Scan for the cell matching the given text and deliver its (x, y) coordinate at center. 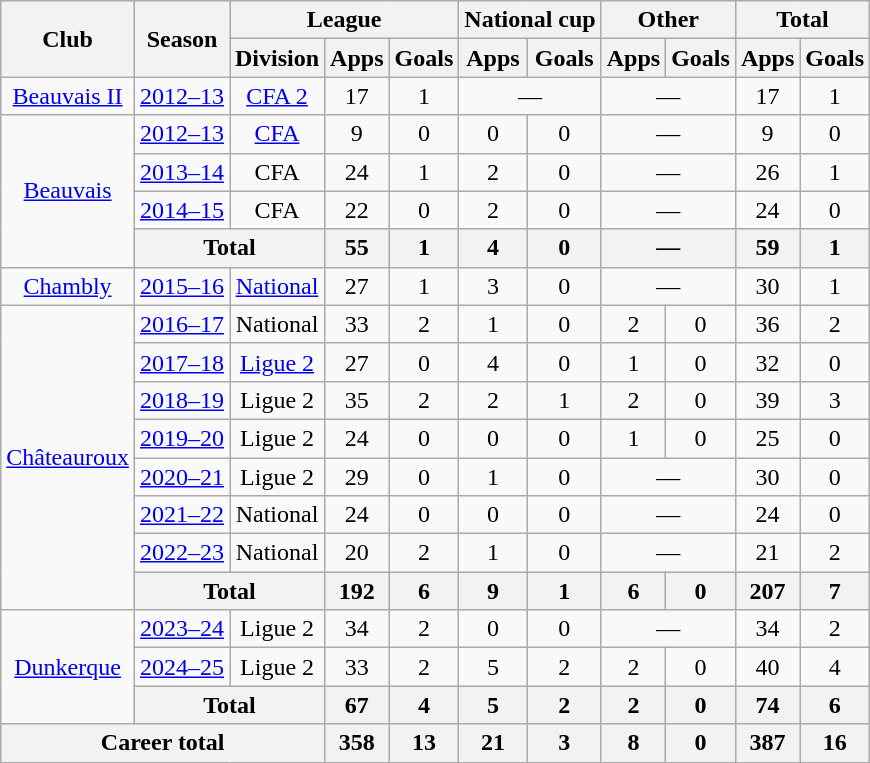
2024–25 (182, 667)
2023–24 (182, 629)
26 (767, 172)
35 (357, 400)
National cup (530, 20)
55 (357, 248)
29 (357, 477)
2018–19 (182, 400)
Chambly (68, 286)
Club (68, 39)
Other (668, 20)
25 (767, 438)
387 (767, 743)
2013–14 (182, 172)
20 (357, 553)
16 (835, 743)
Career total (163, 743)
Dunkerque (68, 667)
59 (767, 248)
CFA 2 (278, 96)
7 (835, 591)
2022–23 (182, 553)
207 (767, 591)
40 (767, 667)
2021–22 (182, 515)
74 (767, 705)
13 (424, 743)
League (344, 20)
36 (767, 324)
8 (633, 743)
Season (182, 39)
Beauvais II (68, 96)
Beauvais (68, 191)
67 (357, 705)
192 (357, 591)
Châteauroux (68, 457)
2014–15 (182, 210)
2017–18 (182, 362)
2016–17 (182, 324)
2015–16 (182, 286)
32 (767, 362)
358 (357, 743)
22 (357, 210)
2019–20 (182, 438)
2020–21 (182, 477)
39 (767, 400)
Division (278, 58)
